Determine the [x, y] coordinate at the center of the cell enclosing the given text.  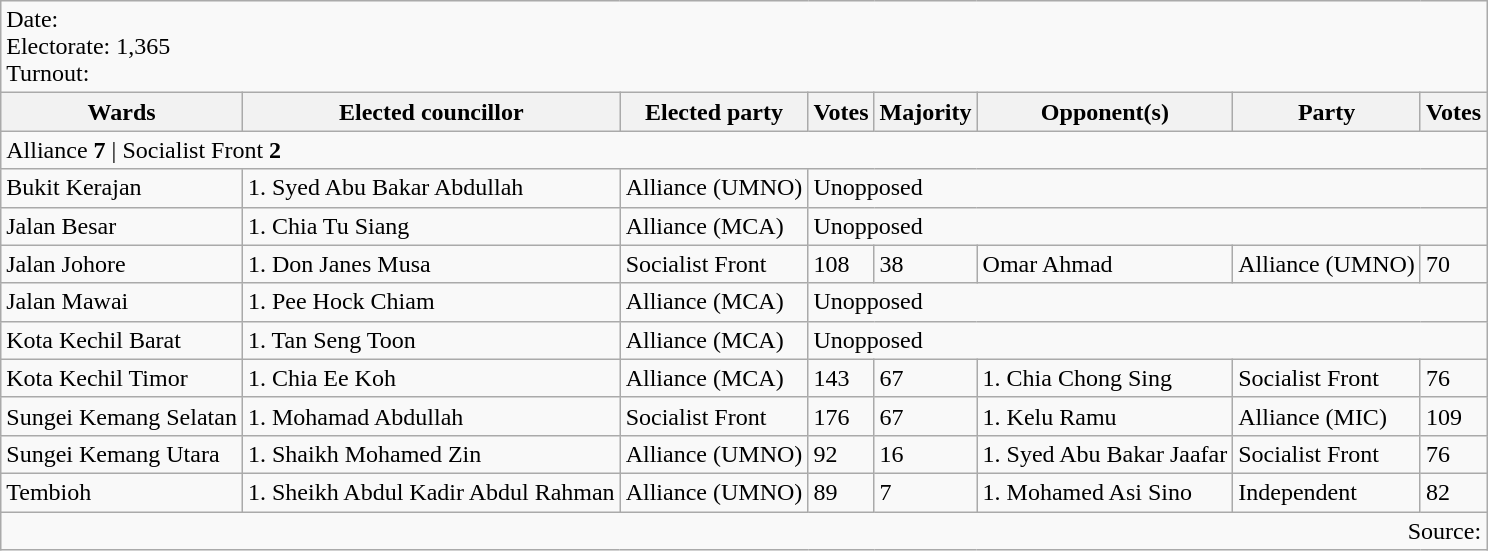
Opponent(s) [1105, 112]
143 [841, 378]
1. Sheikh Abdul Kadir Abdul Rahman [431, 492]
1. Syed Abu Bakar Abdullah [431, 188]
Tembioh [122, 492]
Elected party [714, 112]
Date: Electorate: 1,365Turnout: [744, 47]
7 [926, 492]
Wards [122, 112]
109 [1453, 416]
38 [926, 264]
Alliance (MIC) [1327, 416]
82 [1453, 492]
16 [926, 454]
176 [841, 416]
1. Chia Chong Sing [1105, 378]
92 [841, 454]
Independent [1327, 492]
Alliance 7 | Socialist Front 2 [744, 150]
1. Chia Ee Koh [431, 378]
1. Mohamed Asi Sino [1105, 492]
Kota Kechil Barat [122, 340]
Sungei Kemang Selatan [122, 416]
70 [1453, 264]
108 [841, 264]
Source: [744, 531]
Bukit Kerajan [122, 188]
Jalan Mawai [122, 302]
Kota Kechil Timor [122, 378]
Sungei Kemang Utara [122, 454]
1. Mohamad Abdullah [431, 416]
1. Don Janes Musa [431, 264]
89 [841, 492]
Majority [926, 112]
1. Pee Hock Chiam [431, 302]
1. Kelu Ramu [1105, 416]
1. Shaikh Mohamed Zin [431, 454]
1. Tan Seng Toon [431, 340]
1. Syed Abu Bakar Jaafar [1105, 454]
1. Chia Tu Siang [431, 226]
Jalan Besar [122, 226]
Omar Ahmad [1105, 264]
Elected councillor [431, 112]
Jalan Johore [122, 264]
Party [1327, 112]
